Output the [x, y] coordinate of the center of the cell containing the given text.  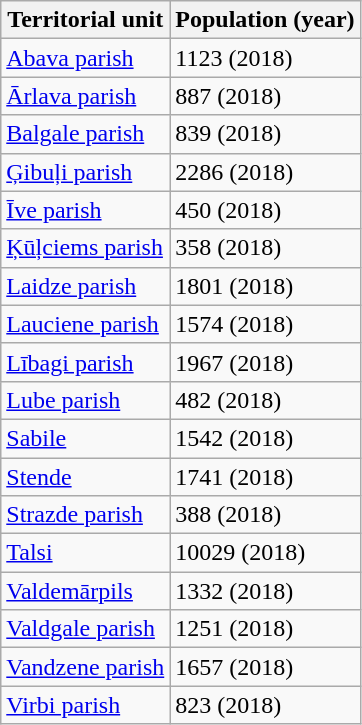
388 (2018) [265, 515]
450 (2018) [265, 210]
Abava parish [86, 58]
839 (2018) [265, 134]
1251 (2018) [265, 629]
Population (year) [265, 20]
Īve parish [86, 210]
Strazde parish [86, 515]
2286 (2018) [265, 172]
1542 (2018) [265, 438]
Stende [86, 477]
Lībagi parish [86, 362]
Virbi parish [86, 705]
Laidze parish [86, 286]
1657 (2018) [265, 667]
1801 (2018) [265, 286]
1741 (2018) [265, 477]
Ģibuļi parish [86, 172]
482 (2018) [265, 400]
Sabile [86, 438]
358 (2018) [265, 248]
823 (2018) [265, 705]
Balgale parish [86, 134]
Valdemārpils [86, 591]
Ķūļciems parish [86, 248]
1967 (2018) [265, 362]
Valdgale parish [86, 629]
887 (2018) [265, 96]
Territorial unit [86, 20]
Vandzene parish [86, 667]
Ārlava parish [86, 96]
1123 (2018) [265, 58]
Talsi [86, 553]
1332 (2018) [265, 591]
Lauciene parish [86, 324]
10029 (2018) [265, 553]
1574 (2018) [265, 324]
Lube parish [86, 400]
